Output the (x, y) coordinate of the center of the cell containing the given text.  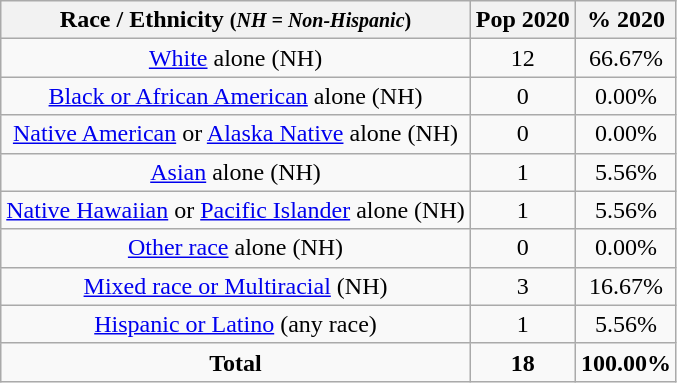
Total (236, 362)
Other race alone (NH) (236, 248)
18 (522, 362)
3 (522, 286)
Mixed race or Multiracial (NH) (236, 286)
100.00% (626, 362)
Pop 2020 (522, 20)
Asian alone (NH) (236, 172)
Hispanic or Latino (any race) (236, 324)
Black or African American alone (NH) (236, 96)
Native American or Alaska Native alone (NH) (236, 134)
% 2020 (626, 20)
Native Hawaiian or Pacific Islander alone (NH) (236, 210)
16.67% (626, 286)
Race / Ethnicity (NH = Non-Hispanic) (236, 20)
12 (522, 58)
66.67% (626, 58)
White alone (NH) (236, 58)
